Detect which cell encompasses the target text, then output its [X, Y] center coordinate. 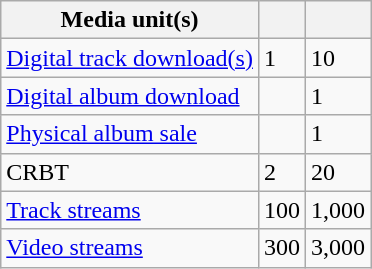
Video streams [130, 248]
Track streams [130, 210]
CRBT [130, 172]
20 [338, 172]
10 [338, 58]
300 [282, 248]
3,000 [338, 248]
Media unit(s) [130, 20]
Physical album sale [130, 134]
1,000 [338, 210]
2 [282, 172]
100 [282, 210]
Digital album download [130, 96]
Digital track download(s) [130, 58]
